Provide the (x, y) coordinate of the cell's center where the given text is located.  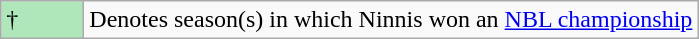
† (42, 20)
Denotes season(s) in which Ninnis won an NBL championship (391, 20)
